Extract the [x, y] coordinate from the center of the cell holding the provided text.  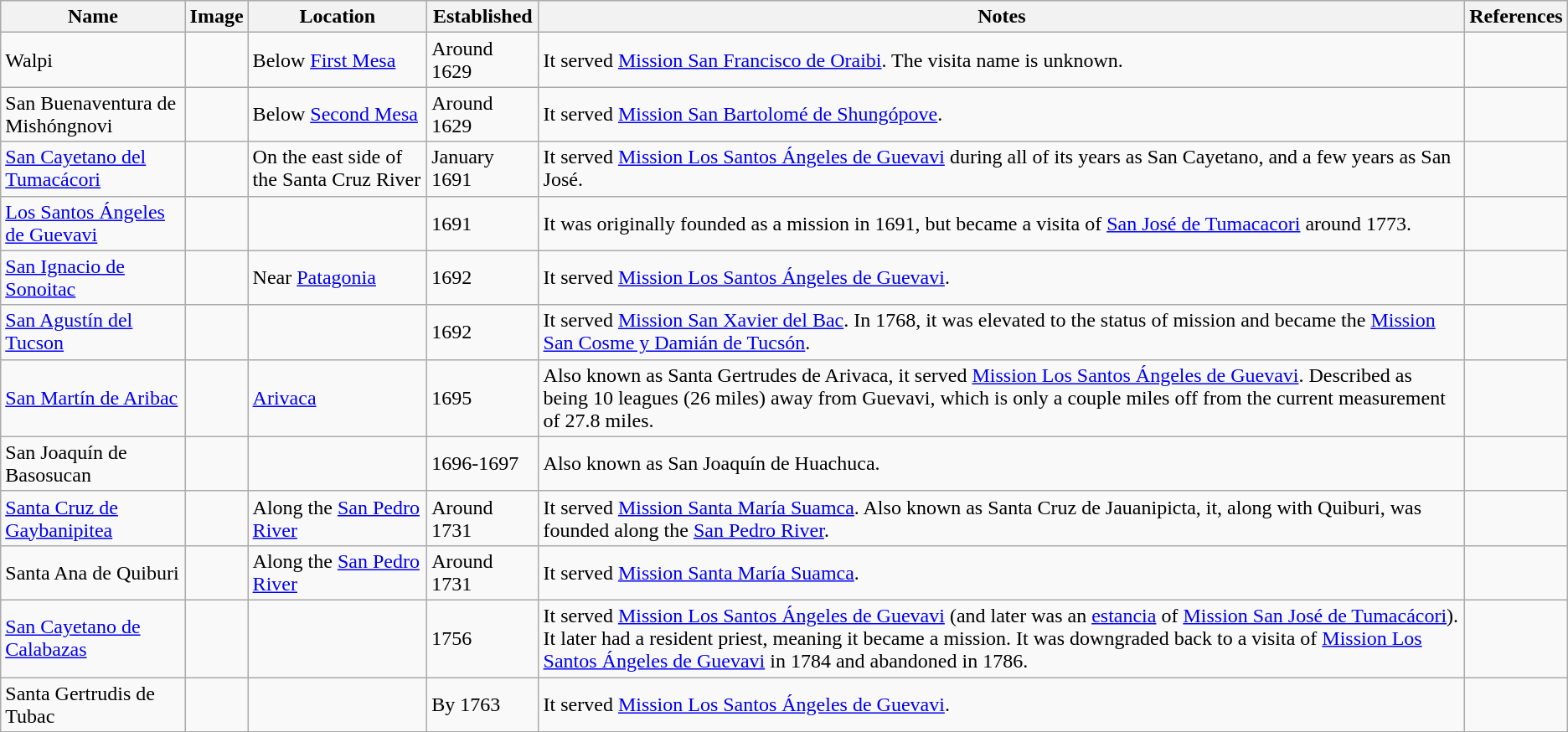
It served Mission San Bartolomé de Shungópove. [1002, 114]
Also known as San Joaquín de Huachuca. [1002, 464]
It served Mission Santa María Suamca. Also known as Santa Cruz de Jauanipicta, it, along with Quiburi, was founded along the San Pedro River. [1002, 518]
Established [482, 17]
January 1691 [482, 169]
San Cayetano de Calabazas [93, 638]
It was originally founded as a mission in 1691, but became a visita of San José de Tumacacori around 1773. [1002, 223]
Location [338, 17]
It served Mission San Francisco de Oraibi. The visita name is unknown. [1002, 60]
San Ignacio de Sonoitac [93, 278]
Below First Mesa [338, 60]
San Joaquín de Basosucan [93, 464]
Santa Cruz de Gaybanipitea [93, 518]
Below Second Mesa [338, 114]
Near Patagonia [338, 278]
Name [93, 17]
It served Mission San Xavier del Bac. In 1768, it was elevated to the status of mission and became the Mission San Cosme y Damián de Tucsón. [1002, 332]
San Martín de Aribac [93, 398]
Walpi [93, 60]
1756 [482, 638]
Notes [1002, 17]
It served Mission Los Santos Ángeles de Guevavi during all of its years as San Cayetano, and a few years as San José. [1002, 169]
1696-1697 [482, 464]
San Agustín del Tucson [93, 332]
Santa Ana de Quiburi [93, 573]
1691 [482, 223]
San Buenaventura de Mishóngnovi [93, 114]
It served Mission Santa María Suamca. [1002, 573]
Los Santos Ángeles de Guevavi [93, 223]
Santa Gertrudis de Tubac [93, 704]
References [1516, 17]
Image [216, 17]
On the east side of the Santa Cruz River [338, 169]
By 1763 [482, 704]
1695 [482, 398]
San Cayetano del Tumacácori [93, 169]
Arivaca [338, 398]
